Scan for the cell matching the given text and deliver its [x, y] coordinate at center. 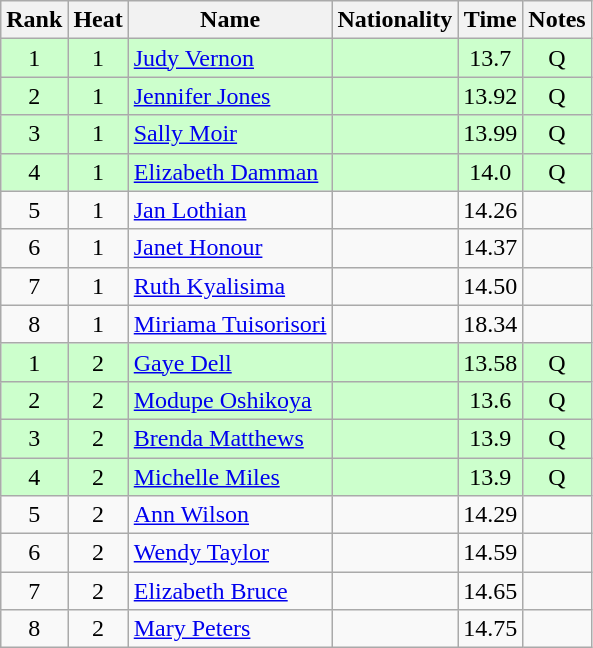
13.6 [490, 400]
13.7 [490, 58]
Nationality [395, 20]
Gaye Dell [230, 362]
Elizabeth Damman [230, 172]
Name [230, 20]
Michelle Miles [230, 477]
14.26 [490, 210]
Brenda Matthews [230, 438]
Time [490, 20]
Miriama Tuisorisori [230, 324]
14.59 [490, 553]
Wendy Taylor [230, 553]
Judy Vernon [230, 58]
14.37 [490, 248]
14.50 [490, 286]
14.29 [490, 515]
14.75 [490, 629]
14.65 [490, 591]
Modupe Oshikoya [230, 400]
Ann Wilson [230, 515]
Rank [34, 20]
13.58 [490, 362]
Heat [98, 20]
Sally Moir [230, 134]
13.99 [490, 134]
Jan Lothian [230, 210]
18.34 [490, 324]
Janet Honour [230, 248]
Notes [557, 20]
Mary Peters [230, 629]
Jennifer Jones [230, 96]
14.0 [490, 172]
Elizabeth Bruce [230, 591]
Ruth Kyalisima [230, 286]
13.92 [490, 96]
